Search for the cell housing the specified text and yield its (X, Y) center coordinate. 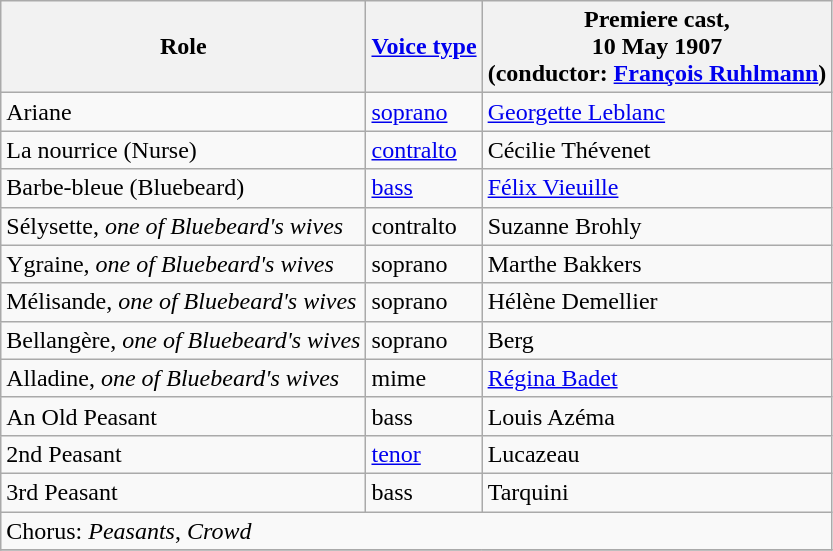
Role (184, 47)
3rd Peasant (184, 492)
Ygraine, one of Bluebeard's wives (184, 264)
Berg (657, 340)
Alladine, one of Bluebeard's wives (184, 378)
Hélène Demellier (657, 302)
Tarquini (657, 492)
Louis Azéma (657, 416)
Barbe-bleue (Bluebeard) (184, 188)
tenor (424, 454)
Sélysette, one of Bluebeard's wives (184, 226)
Suzanne Brohly (657, 226)
2nd Peasant (184, 454)
Chorus: Peasants, Crowd (416, 531)
Georgette Leblanc (657, 112)
Cécilie Thévenet (657, 150)
An Old Peasant (184, 416)
Régina Badet (657, 378)
mime (424, 378)
Lucazeau (657, 454)
Félix Vieuille (657, 188)
La nourrice (Nurse) (184, 150)
Mélisande, one of Bluebeard's wives (184, 302)
Marthe Bakkers (657, 264)
Premiere cast,10 May 1907(conductor: François Ruhlmann) (657, 47)
Voice type (424, 47)
Ariane (184, 112)
Bellangère, one of Bluebeard's wives (184, 340)
